Find where the given text appears and provide that cell's center as (x, y) coordinate. 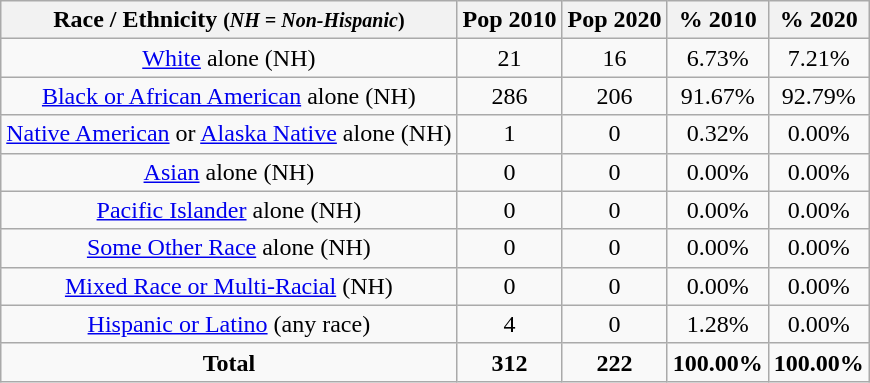
Hispanic or Latino (any race) (229, 324)
Black or African American alone (NH) (229, 96)
286 (510, 96)
4 (510, 324)
6.73% (718, 58)
Native American or Alaska Native alone (NH) (229, 134)
Pacific Islander alone (NH) (229, 210)
Pop 2010 (510, 20)
16 (614, 58)
91.67% (718, 96)
Pop 2020 (614, 20)
1.28% (718, 324)
312 (510, 362)
Race / Ethnicity (NH = Non-Hispanic) (229, 20)
92.79% (818, 96)
21 (510, 58)
White alone (NH) (229, 58)
0.32% (718, 134)
Mixed Race or Multi-Racial (NH) (229, 286)
206 (614, 96)
222 (614, 362)
Total (229, 362)
% 2010 (718, 20)
% 2020 (818, 20)
Asian alone (NH) (229, 172)
1 (510, 134)
Some Other Race alone (NH) (229, 248)
7.21% (818, 58)
